Return [X, Y] of the center of cell containing provided text 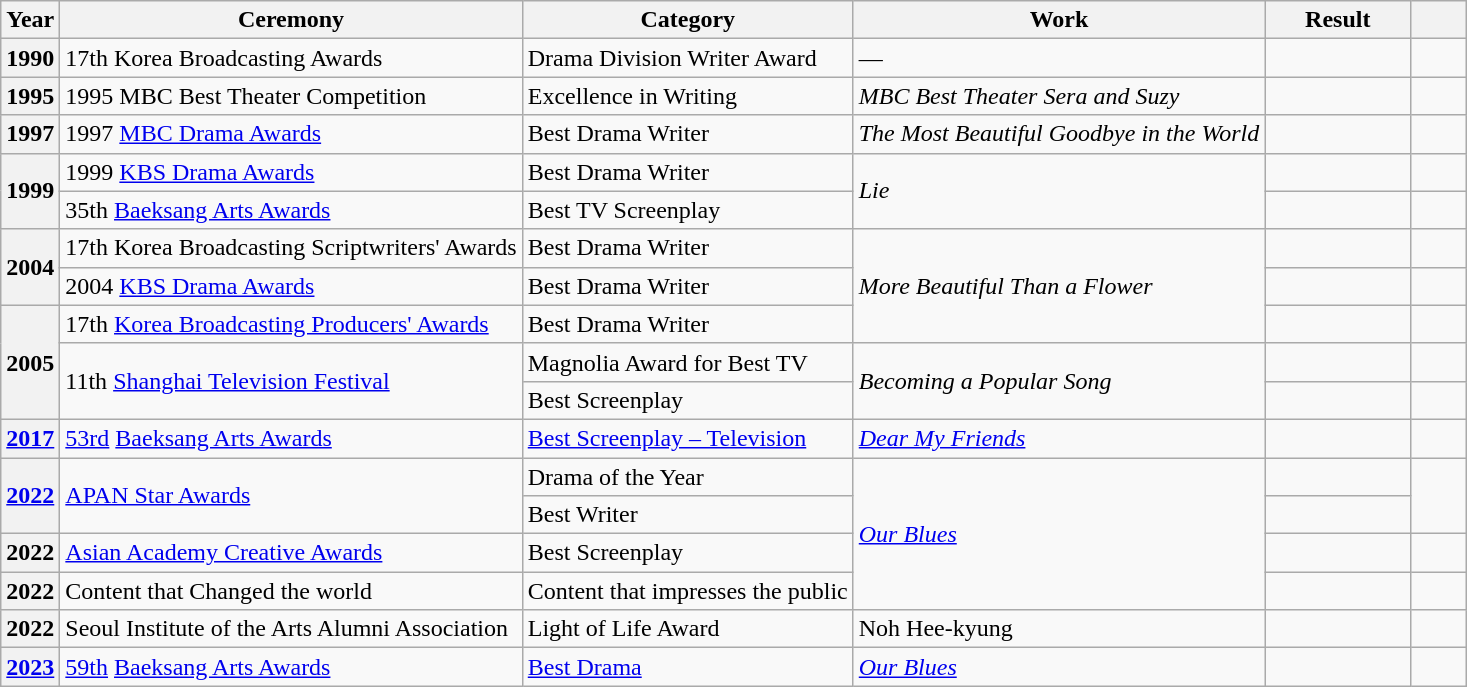
1995 MBC Best Theater Competition [291, 96]
MBC Best Theater Sera and Suzy [1058, 96]
35th Baeksang Arts Awards [291, 210]
Category [688, 20]
2005 [30, 362]
Best Writer [688, 515]
11th Shanghai Television Festival [291, 381]
17th Korea Broadcasting Scriptwriters' Awards [291, 248]
Content that impresses the public [688, 591]
— [1058, 58]
1999 KBS Drama Awards [291, 172]
53rd Baeksang Arts Awards [291, 438]
17th Korea Broadcasting Producers' Awards [291, 324]
Becoming a Popular Song [1058, 381]
Drama of the Year [688, 477]
59th Baeksang Arts Awards [291, 667]
Seoul Institute of the Arts Alumni Association [291, 629]
Ceremony [291, 20]
Content that Changed the world [291, 591]
Excellence in Writing [688, 96]
1997 [30, 134]
1999 [30, 191]
Year [30, 20]
2004 KBS Drama Awards [291, 286]
Result [1338, 20]
1995 [30, 96]
Lie [1058, 191]
Work [1058, 20]
More Beautiful Than a Flower [1058, 286]
2017 [30, 438]
1990 [30, 58]
Best TV Screenplay [688, 210]
Asian Academy Creative Awards [291, 553]
1997 MBC Drama Awards [291, 134]
Light of Life Award [688, 629]
APAN Star Awards [291, 496]
Drama Division Writer Award [688, 58]
2023 [30, 667]
Best Screenplay – Television [688, 438]
Magnolia Award for Best TV [688, 362]
2004 [30, 267]
17th Korea Broadcasting Awards [291, 58]
The Most Beautiful Goodbye in the World [1058, 134]
Best Drama [688, 667]
Dear My Friends [1058, 438]
Noh Hee-kyung [1058, 629]
